Determine the [X, Y] coordinate at the center of the cell enclosing the given text.  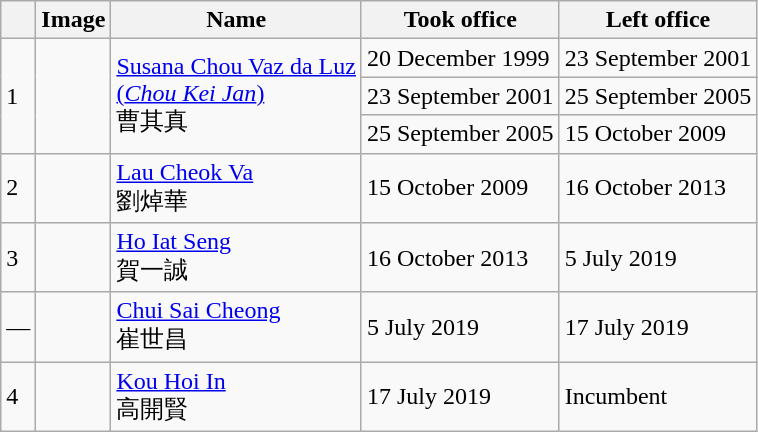
Name [236, 20]
Kou Hoi In高開賢 [236, 397]
Lau Cheok Va劉焯華 [236, 188]
Chui Sai Cheong崔世昌 [236, 327]
4 [18, 397]
— [18, 327]
Took office [460, 20]
20 December 1999 [460, 58]
Incumbent [658, 397]
2 [18, 188]
Image [74, 20]
Susana Chou Vaz da Luz(Chou Kei Jan)曹其真 [236, 96]
Ho Iat Seng賀一誠 [236, 258]
Left office [658, 20]
3 [18, 258]
1 [18, 96]
